Provide the (x, y) coordinate of the cell's center where the given text is located.  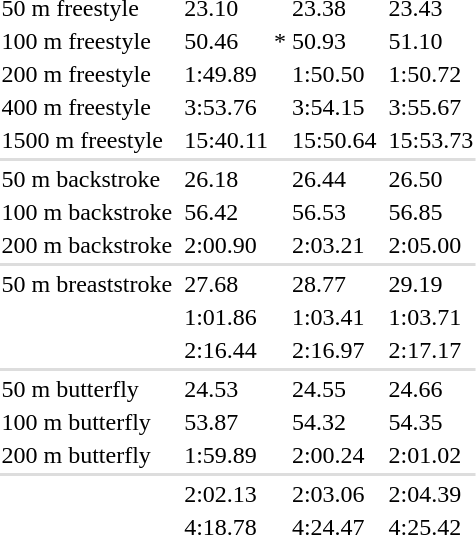
2:02.13 (226, 494)
50 m breaststroke (87, 284)
15:50.64 (334, 140)
54.35 (431, 422)
2:03.06 (334, 494)
100 m freestyle (87, 41)
24.53 (226, 389)
15:53.73 (431, 140)
1:50.72 (431, 74)
26.50 (431, 179)
53.87 (226, 422)
24.66 (431, 389)
2:00.24 (334, 455)
2:01.02 (431, 455)
100 m butterfly (87, 422)
2:16.97 (334, 350)
50 m butterfly (87, 389)
200 m butterfly (87, 455)
3:54.15 (334, 107)
400 m freestyle (87, 107)
1:49.89 (226, 74)
1:03.71 (431, 317)
15:40.11 (226, 140)
3:55.67 (431, 107)
* (280, 41)
56.42 (226, 212)
3:53.76 (226, 107)
24.55 (334, 389)
26.44 (334, 179)
1:59.89 (226, 455)
56.85 (431, 212)
2:00.90 (226, 245)
2:04.39 (431, 494)
51.10 (431, 41)
28.77 (334, 284)
50 m backstroke (87, 179)
200 m backstroke (87, 245)
29.19 (431, 284)
54.32 (334, 422)
1500 m freestyle (87, 140)
2:03.21 (334, 245)
1:50.50 (334, 74)
1:03.41 (334, 317)
100 m backstroke (87, 212)
200 m freestyle (87, 74)
2:17.17 (431, 350)
50.93 (334, 41)
2:05.00 (431, 245)
27.68 (226, 284)
50.46 (226, 41)
1:01.86 (226, 317)
2:16.44 (226, 350)
26.18 (226, 179)
56.53 (334, 212)
